Identify which cell holds the provided text, then report its (X, Y) central coordinate. 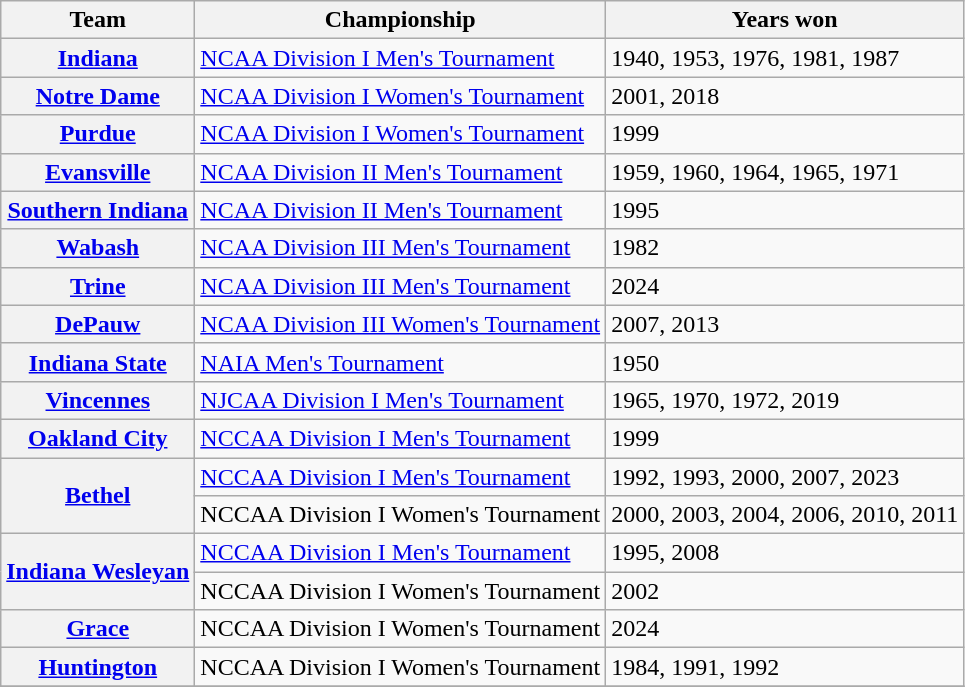
NJCAA Division I Men's Tournament (400, 400)
Indiana Wesleyan (98, 572)
Championship (400, 20)
1982 (785, 248)
2000, 2003, 2004, 2006, 2010, 2011 (785, 515)
NCAA Division III Women's Tournament (400, 324)
Team (98, 20)
Years won (785, 20)
2007, 2013 (785, 324)
Bethel (98, 496)
1950 (785, 362)
Trine (98, 286)
Purdue (98, 134)
1965, 1970, 1972, 2019 (785, 400)
1995 (785, 210)
DePauw (98, 324)
NCAA Division I Men's Tournament (400, 58)
1940, 1953, 1976, 1981, 1987 (785, 58)
2001, 2018 (785, 96)
1995, 2008 (785, 553)
Indiana (98, 58)
1984, 1991, 1992 (785, 667)
Notre Dame (98, 96)
1992, 1993, 2000, 2007, 2023 (785, 477)
Grace (98, 629)
Indiana State (98, 362)
NAIA Men's Tournament (400, 362)
1959, 1960, 1964, 1965, 1971 (785, 172)
Southern Indiana (98, 210)
2002 (785, 591)
Huntington (98, 667)
Vincennes (98, 400)
Oakland City (98, 438)
Evansville (98, 172)
Wabash (98, 248)
